Output the [x, y] coordinate of the center of the cell containing the given text.  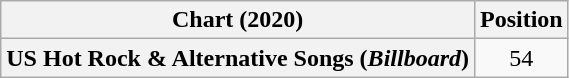
US Hot Rock & Alternative Songs (Billboard) [238, 58]
54 [521, 58]
Position [521, 20]
Chart (2020) [238, 20]
